Scan for the cell matching the given text and deliver its [X, Y] coordinate at center. 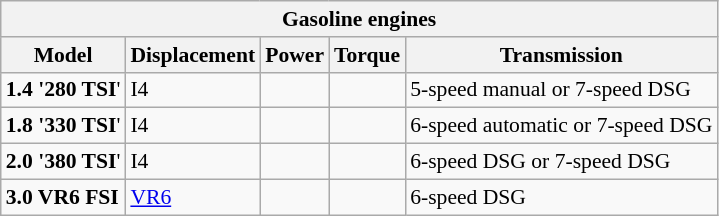
6-speed DSG or 7-speed DSG [561, 162]
Displacement [192, 55]
6-speed DSG [561, 197]
Model [64, 55]
1.8 '330 TSI' [64, 126]
Power [294, 55]
Gasoline engines [360, 19]
6-speed automatic or 7-speed DSG [561, 126]
5-speed manual or 7-speed DSG [561, 90]
Torque [367, 55]
Transmission [561, 55]
3.0 VR6 FSI [64, 197]
2.0 '380 TSI' [64, 162]
VR6 [192, 197]
1.4 '280 TSI' [64, 90]
